Provide the (x, y) coordinate of the cell's center where the given text is located.  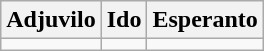
Ido (124, 20)
Esperanto (205, 20)
Adjuvilo (51, 20)
